Search for the cell housing the specified text and yield its [x, y] center coordinate. 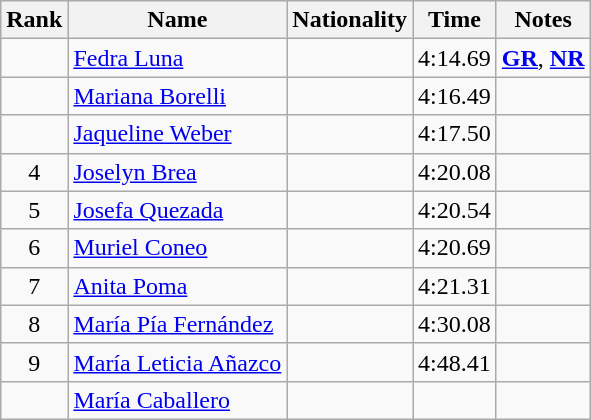
5 [34, 210]
4:17.50 [455, 134]
Anita Poma [178, 286]
María Pía Fernández [178, 324]
Rank [34, 20]
4:30.08 [455, 324]
4:14.69 [455, 58]
Time [455, 20]
4:21.31 [455, 286]
Notes [543, 20]
GR, NR [543, 58]
4:20.08 [455, 172]
Muriel Coneo [178, 248]
Fedra Luna [178, 58]
Josefa Quezada [178, 210]
Nationality [350, 20]
4:48.41 [455, 362]
8 [34, 324]
4 [34, 172]
4:16.49 [455, 96]
Mariana Borelli [178, 96]
María Caballero [178, 400]
Joselyn Brea [178, 172]
9 [34, 362]
6 [34, 248]
Jaqueline Weber [178, 134]
María Leticia Añazco [178, 362]
4:20.54 [455, 210]
Name [178, 20]
4:20.69 [455, 248]
7 [34, 286]
